Find where the given text appears and provide that cell's center as (x, y) coordinate. 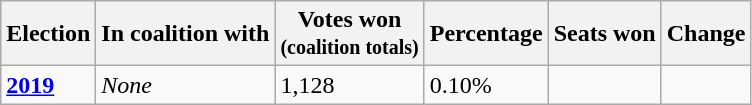
0.10% (486, 85)
Votes won(coalition totals) (350, 34)
In coalition with (186, 34)
None (186, 85)
Change (706, 34)
1,128 (350, 85)
2019 (48, 85)
Election (48, 34)
Seats won (604, 34)
Percentage (486, 34)
